Identify which cell holds the provided text, then report its [x, y] central coordinate. 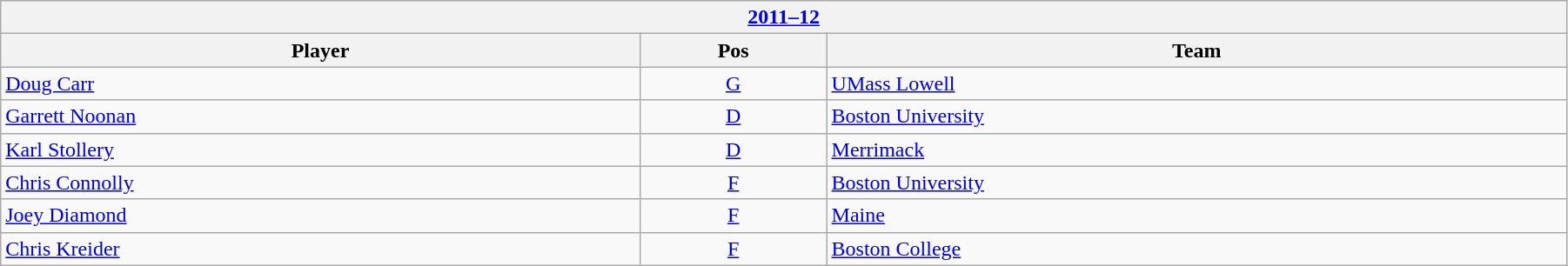
Joey Diamond [320, 216]
UMass Lowell [1196, 83]
Karl Stollery [320, 150]
Player [320, 50]
Doug Carr [320, 83]
Chris Kreider [320, 249]
Pos [733, 50]
Garrett Noonan [320, 116]
G [733, 83]
Chris Connolly [320, 183]
Maine [1196, 216]
Boston College [1196, 249]
Merrimack [1196, 150]
Team [1196, 50]
2011–12 [784, 17]
